Determine the [x, y] coordinate at the center of the cell enclosing the given text.  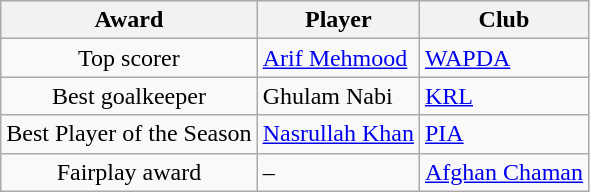
Best goalkeeper [129, 96]
Ghulam Nabi [338, 96]
Top scorer [129, 58]
Club [504, 20]
WAPDA [504, 58]
Fairplay award [129, 172]
Arif Mehmood [338, 58]
KRL [504, 96]
– [338, 172]
Player [338, 20]
Best Player of the Season [129, 134]
Afghan Chaman [504, 172]
PIA [504, 134]
Nasrullah Khan [338, 134]
Award [129, 20]
